Provide the [X, Y] coordinate of the cell's center where the given text is located.  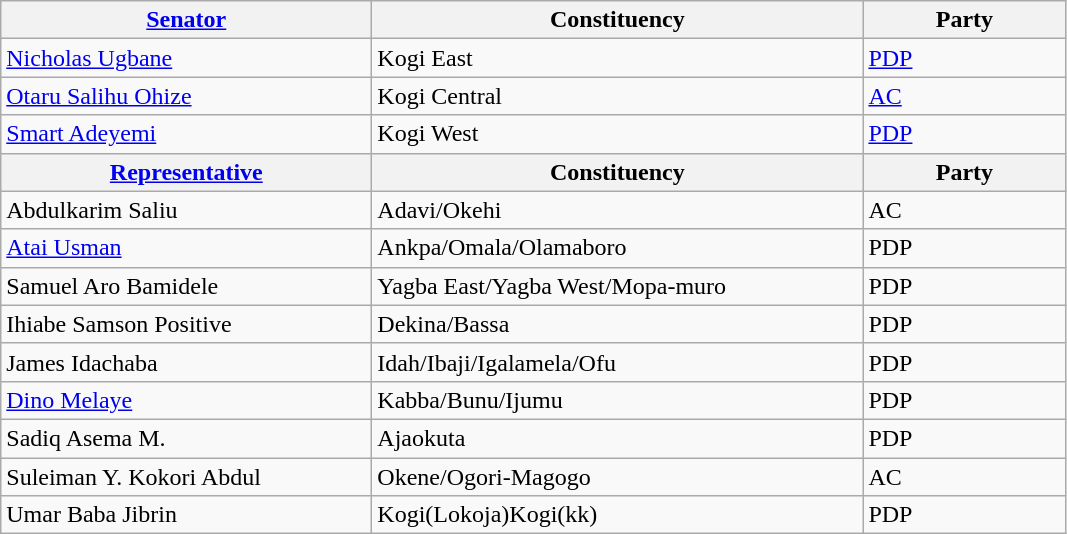
Ihiabe Samson Positive [186, 324]
Kogi(Lokoja)Kogi(kk) [618, 515]
Senator [186, 20]
Yagba East/Yagba West/Mopa-muro [618, 286]
Dino Melaye [186, 400]
James Idachaba [186, 362]
Kabba/Bunu/Ijumu [618, 400]
Nicholas Ugbane [186, 58]
Idah/Ibaji/Igalamela/Ofu [618, 362]
Dekina/Bassa [618, 324]
Abdulkarim Saliu [186, 210]
Ankpa/Omala/Olamaboro [618, 248]
Sadiq Asema M. [186, 438]
Ajaokuta [618, 438]
Samuel Aro Bamidele [186, 286]
Umar Baba Jibrin [186, 515]
Otaru Salihu Ohize [186, 96]
Atai Usman [186, 248]
Kogi Central [618, 96]
Suleiman Y. Kokori Abdul [186, 477]
Kogi East [618, 58]
Okene/Ogori-Magogo [618, 477]
Representative [186, 172]
Smart Adeyemi [186, 134]
Adavi/Okehi [618, 210]
Kogi West [618, 134]
